Identify which cell holds the provided text, then report its (x, y) central coordinate. 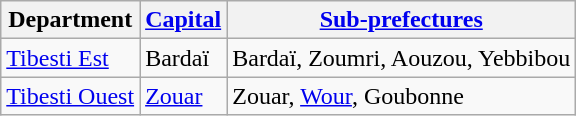
Tibesti Ouest (70, 96)
Bardaï (184, 58)
Sub-prefectures (402, 20)
Tibesti Est (70, 58)
Zouar (184, 96)
Bardaï, Zoumri, Aouzou, Yebbibou (402, 58)
Zouar, Wour, Goubonne (402, 96)
Department (70, 20)
Capital (184, 20)
